Capture the cell that displays the provided text and extract its [x, y] central coordinate. 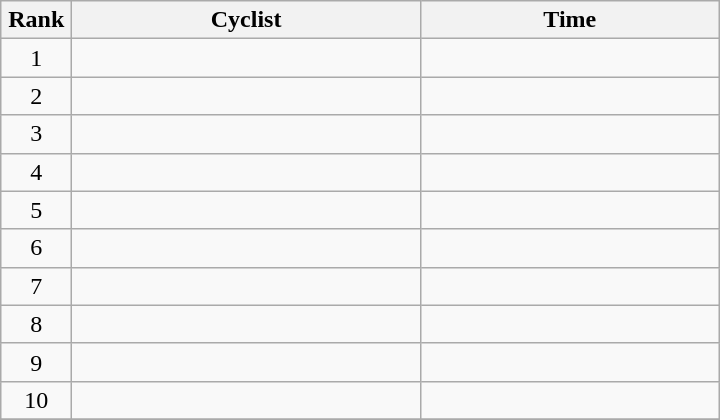
8 [36, 324]
5 [36, 210]
Cyclist [246, 20]
6 [36, 248]
Time [570, 20]
1 [36, 58]
10 [36, 400]
9 [36, 362]
3 [36, 134]
4 [36, 172]
2 [36, 96]
7 [36, 286]
Rank [36, 20]
